Find where the given text appears and provide that cell's center as (X, Y) coordinate. 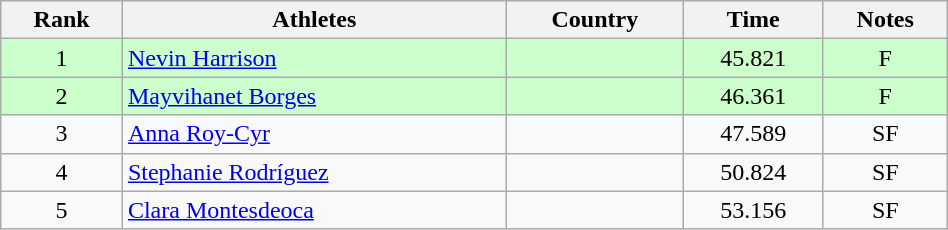
2 (62, 96)
53.156 (753, 210)
Stephanie Rodríguez (314, 172)
Clara Montesdeoca (314, 210)
Anna Roy-Cyr (314, 134)
Country (594, 20)
50.824 (753, 172)
3 (62, 134)
4 (62, 172)
Notes (885, 20)
1 (62, 58)
46.361 (753, 96)
45.821 (753, 58)
Mayvihanet Borges (314, 96)
47.589 (753, 134)
5 (62, 210)
Athletes (314, 20)
Time (753, 20)
Rank (62, 20)
Nevin Harrison (314, 58)
